Locate the cell with the specified text and output its [X, Y] center coordinate. 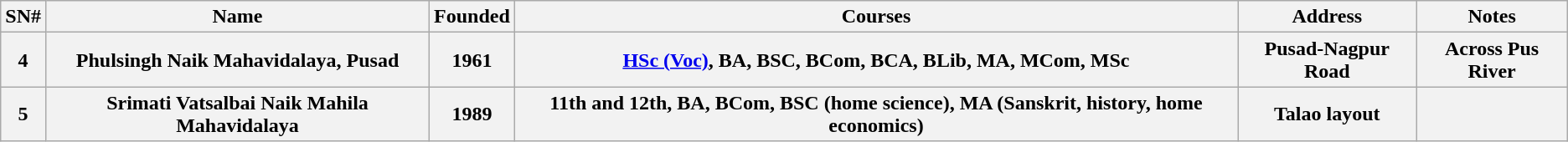
Address [1327, 17]
Phulsingh Naik Mahavidalaya, Pusad [237, 60]
11th and 12th, BA, BCom, BSC (home science), MA (Sanskrit, history, home economics) [876, 114]
5 [23, 114]
4 [23, 60]
Srimati Vatsalbai Naik Mahila Mahavidalaya [237, 114]
Name [237, 17]
Pusad-Nagpur Road [1327, 60]
SN# [23, 17]
Notes [1492, 17]
Talao layout [1327, 114]
Founded [472, 17]
HSc (Voc), BA, BSC, BCom, BCA, BLib, MA, MCom, MSc [876, 60]
1961 [472, 60]
Across Pus River [1492, 60]
1989 [472, 114]
Courses [876, 17]
